Search for the cell housing the specified text and yield its (x, y) center coordinate. 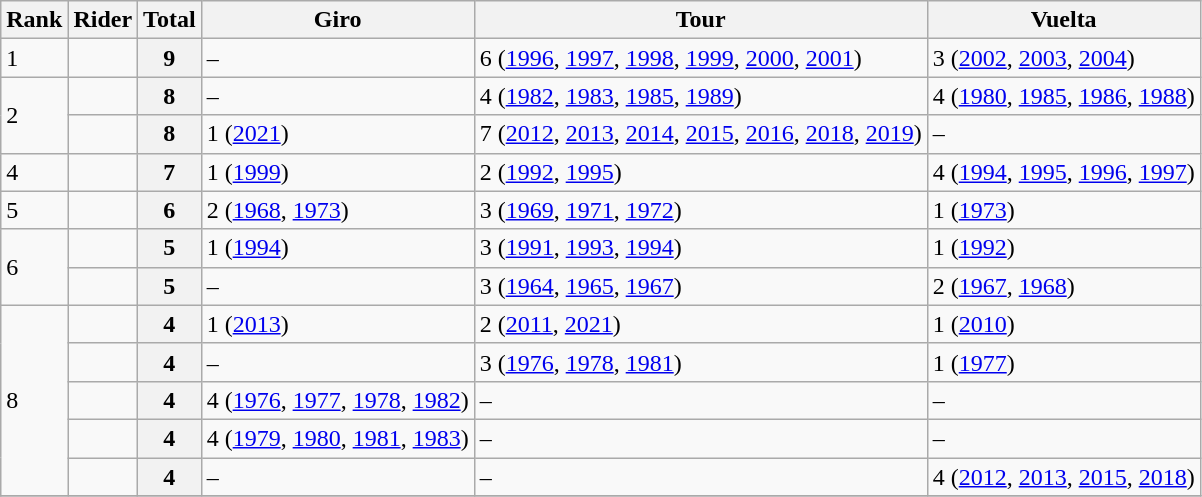
4 (1979, 1980, 1981, 1983) (338, 438)
1 (1992) (1064, 248)
1 (1973) (1064, 210)
Total (170, 20)
1 (1999) (338, 172)
1 (2021) (338, 134)
2 (1968, 1973) (338, 210)
4 (1994, 1995, 1996, 1997) (1064, 172)
4 (1982, 1983, 1985, 1989) (700, 96)
2 (1967, 1968) (1064, 286)
9 (170, 58)
2 (34, 115)
1 (1994) (338, 248)
3 (1991, 1993, 1994) (700, 248)
Vuelta (1064, 20)
2 (1992, 1995) (700, 172)
7 (170, 172)
1 (2013) (338, 324)
1 (2010) (1064, 324)
3 (2002, 2003, 2004) (1064, 58)
Tour (700, 20)
Rider (103, 20)
4 (1980, 1985, 1986, 1988) (1064, 96)
Rank (34, 20)
3 (1976, 1978, 1981) (700, 362)
4 (2012, 2013, 2015, 2018) (1064, 477)
3 (1969, 1971, 1972) (700, 210)
1 (34, 58)
4 (1976, 1977, 1978, 1982) (338, 400)
3 (1964, 1965, 1967) (700, 286)
2 (2011, 2021) (700, 324)
1 (1977) (1064, 362)
7 (2012, 2013, 2014, 2015, 2016, 2018, 2019) (700, 134)
6 (1996, 1997, 1998, 1999, 2000, 2001) (700, 58)
Giro (338, 20)
